From the cell containing the given text, extract its center point as [X, Y] coordinate. 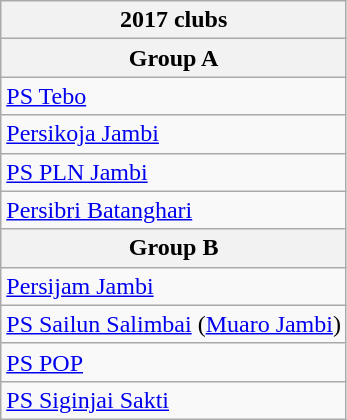
Persikoja Jambi [174, 134]
PS POP [174, 362]
PS Siginjai Sakti [174, 400]
PS PLN Jambi [174, 172]
Persibri Batanghari [174, 210]
PS Sailun Salimbai (Muaro Jambi) [174, 324]
Group B [174, 248]
Group A [174, 58]
PS Tebo [174, 96]
2017 clubs [174, 20]
Persijam Jambi [174, 286]
